For the text-containing cell, return its midpoint in (x, y) coordinate format. 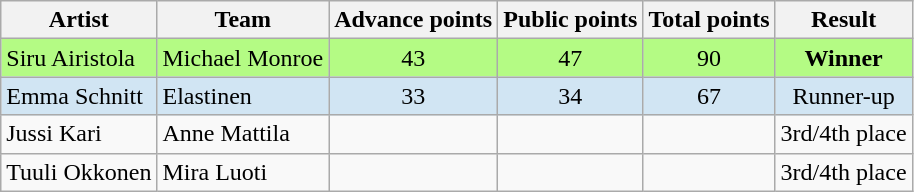
43 (414, 58)
47 (570, 58)
Elastinen (243, 96)
Total points (709, 20)
Emma Schnitt (79, 96)
Advance points (414, 20)
Result (844, 20)
34 (570, 96)
Jussi Kari (79, 134)
Siru Airistola (79, 58)
Runner-up (844, 96)
Michael Monroe (243, 58)
Mira Luoti (243, 172)
Tuuli Okkonen (79, 172)
90 (709, 58)
Artist (79, 20)
Winner (844, 58)
Anne Mattila (243, 134)
Public points (570, 20)
Team (243, 20)
67 (709, 96)
33 (414, 96)
